From the cell containing the given text, extract its center point as (x, y) coordinate. 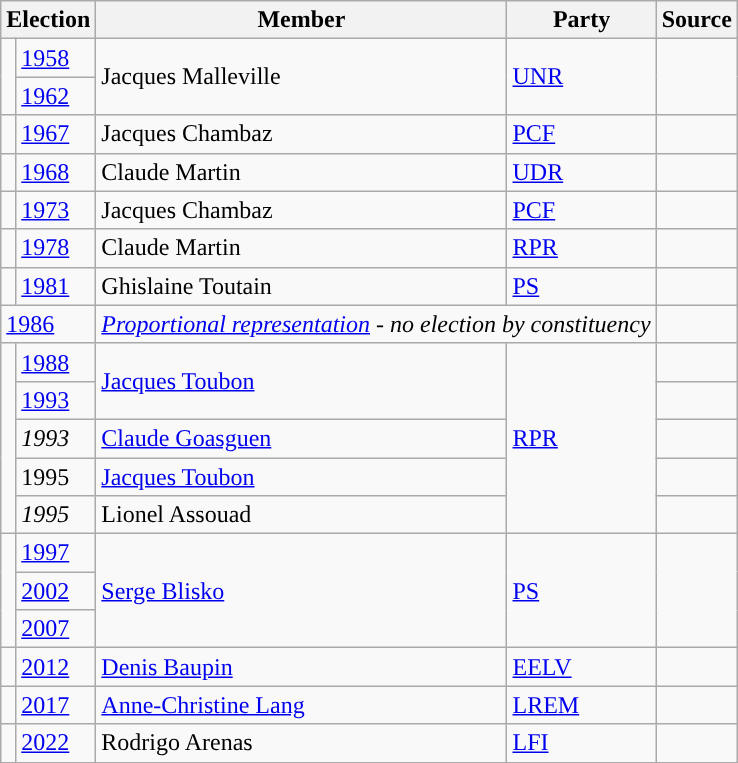
Serge Blisko (302, 591)
Ghislaine Toutain (302, 286)
LREM (582, 705)
2002 (56, 591)
2007 (56, 629)
Election (48, 20)
1981 (56, 286)
Source (696, 20)
1962 (56, 96)
Party (582, 20)
Member (302, 20)
LFI (582, 743)
1986 (48, 324)
Denis Baupin (302, 667)
UDR (582, 172)
2012 (56, 667)
1968 (56, 172)
Anne-Christine Lang (302, 705)
1997 (56, 553)
2017 (56, 705)
1973 (56, 210)
1978 (56, 248)
Claude Goasguen (302, 438)
1958 (56, 58)
1967 (56, 134)
Proportional representation - no election by constituency (376, 324)
UNR (582, 77)
Rodrigo Arenas (302, 743)
Lionel Assouad (302, 515)
EELV (582, 667)
2022 (56, 743)
Jacques Malleville (302, 77)
1988 (56, 362)
